Search for the cell housing the specified text and yield its (X, Y) center coordinate. 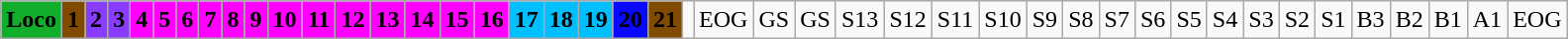
13 (388, 20)
5 (164, 20)
S11 (955, 20)
S4 (1225, 20)
21 (665, 20)
B1 (1447, 20)
S6 (1152, 20)
17 (527, 20)
14 (422, 20)
4 (143, 20)
12 (352, 20)
S2 (1297, 20)
3 (119, 20)
S7 (1117, 20)
B3 (1370, 20)
1 (73, 20)
S1 (1333, 20)
2 (97, 20)
S13 (859, 20)
B2 (1410, 20)
7 (210, 20)
S9 (1044, 20)
S10 (1003, 20)
S12 (908, 20)
10 (285, 20)
A1 (1487, 20)
Loco (32, 20)
20 (630, 20)
16 (491, 20)
9 (255, 20)
18 (560, 20)
15 (457, 20)
6 (188, 20)
8 (234, 20)
11 (319, 20)
S8 (1081, 20)
S3 (1261, 20)
19 (596, 20)
S5 (1189, 20)
